Locate the cell with the specified text and output its (x, y) center coordinate. 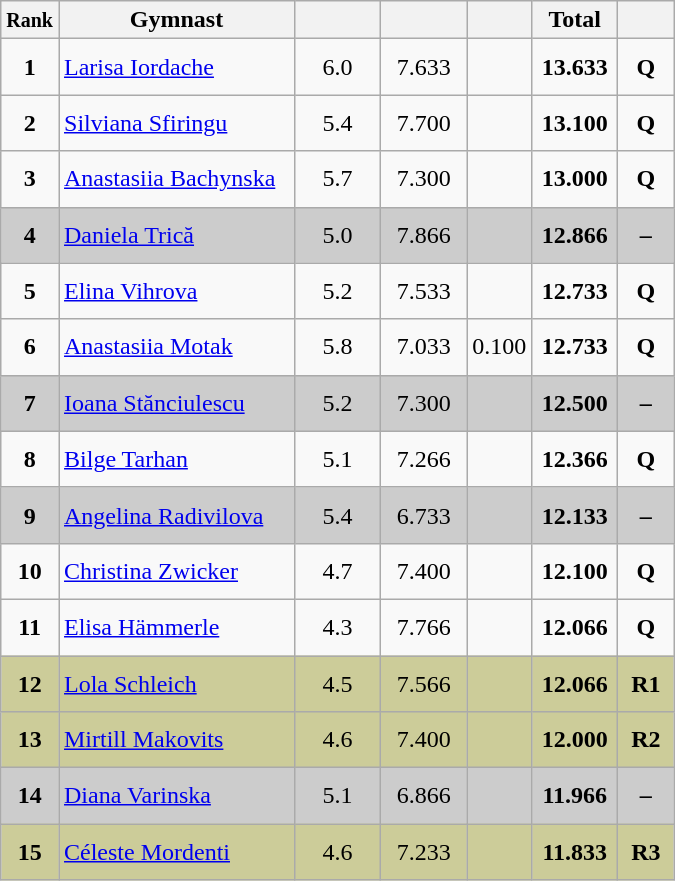
11.966 (575, 796)
2 (30, 123)
6.0 (338, 67)
7.033 (424, 347)
Larisa Iordache (176, 67)
Ioana Stănciulescu (176, 403)
Christina Zwicker (176, 571)
R1 (646, 684)
Diana Varinska (176, 796)
5.7 (338, 179)
7.566 (424, 684)
3 (30, 179)
Lola Schleich (176, 684)
Anastasiia Motak (176, 347)
12.000 (575, 740)
4.7 (338, 571)
6.733 (424, 515)
0.100 (500, 347)
Céleste Mordenti (176, 852)
14 (30, 796)
12 (30, 684)
Silviana Sfiringu (176, 123)
11 (30, 627)
Daniela Trică (176, 235)
R2 (646, 740)
12.133 (575, 515)
10 (30, 571)
7.766 (424, 627)
Bilge Tarhan (176, 459)
8 (30, 459)
Angelina Radivilova (176, 515)
9 (30, 515)
7.700 (424, 123)
4 (30, 235)
Rank (30, 20)
Anastasiia Bachynska (176, 179)
5 (30, 291)
Total (575, 20)
4.3 (338, 627)
13 (30, 740)
12.866 (575, 235)
Gymnast (176, 20)
12.100 (575, 571)
12.366 (575, 459)
1 (30, 67)
13.633 (575, 67)
6 (30, 347)
7.266 (424, 459)
11.833 (575, 852)
12.500 (575, 403)
7 (30, 403)
5.8 (338, 347)
13.000 (575, 179)
R3 (646, 852)
Mirtill Makovits (176, 740)
4.5 (338, 684)
7.533 (424, 291)
7.866 (424, 235)
5.0 (338, 235)
15 (30, 852)
7.233 (424, 852)
6.866 (424, 796)
13.100 (575, 123)
7.633 (424, 67)
Elisa Hämmerle (176, 627)
Elina Vihrova (176, 291)
